Find where the given text appears and provide that cell's center as (X, Y) coordinate. 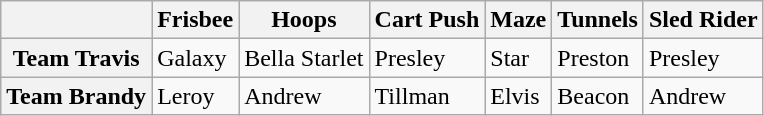
Beacon (598, 96)
Elvis (518, 96)
Team Brandy (76, 96)
Galaxy (196, 58)
Star (518, 58)
Sled Rider (703, 20)
Hoops (304, 20)
Tillman (427, 96)
Preston (598, 58)
Cart Push (427, 20)
Tunnels (598, 20)
Team Travis (76, 58)
Leroy (196, 96)
Bella Starlet (304, 58)
Maze (518, 20)
Frisbee (196, 20)
